Provide the [X, Y] coordinate of the cell's center where the given text is located.  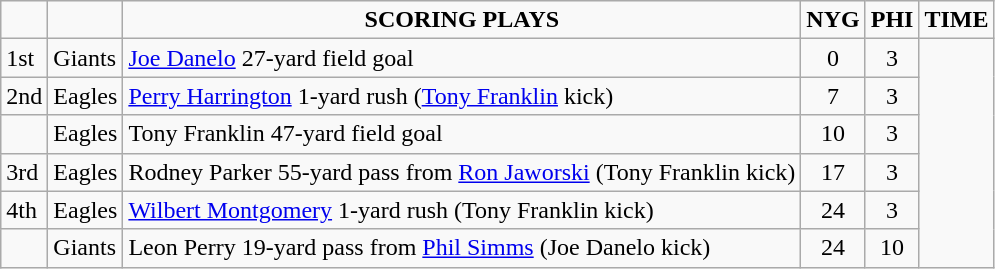
TIME [956, 20]
7 [833, 96]
Rodney Parker 55-yard pass from Ron Jaworski (Tony Franklin kick) [462, 172]
NYG [833, 20]
0 [833, 58]
Leon Perry 19-yard pass from Phil Simms (Joe Danelo kick) [462, 248]
1st [24, 58]
Joe Danelo 27-yard field goal [462, 58]
Perry Harrington 1-yard rush (Tony Franklin kick) [462, 96]
3rd [24, 172]
SCORING PLAYS [462, 20]
2nd [24, 96]
Wilbert Montgomery 1-yard rush (Tony Franklin kick) [462, 210]
Tony Franklin 47-yard field goal [462, 134]
4th [24, 210]
PHI [892, 20]
17 [833, 172]
